Extract the [X, Y] coordinate from the center of the cell holding the provided text.  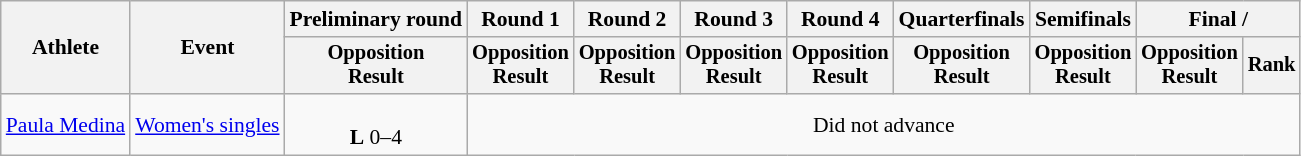
Round 1 [520, 19]
Round 3 [734, 19]
Event [207, 48]
Preliminary round [376, 19]
Semifinals [1084, 19]
Round 4 [840, 19]
Did not advance [884, 124]
Rank [1272, 66]
Quarterfinals [962, 19]
Paula Medina [66, 124]
Athlete [66, 48]
L 0–4 [376, 124]
Women's singles [207, 124]
Round 2 [628, 19]
Final / [1218, 19]
